Search for the cell housing the specified text and yield its (x, y) center coordinate. 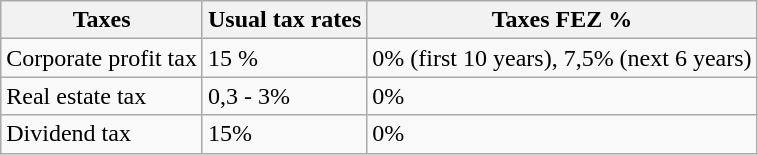
15% (284, 134)
Corporate profit tax (102, 58)
0,3 - 3% (284, 96)
Taxes FEZ % (562, 20)
0% (first 10 years), 7,5% (next 6 years) (562, 58)
Usual tax rates (284, 20)
Real estate tax (102, 96)
Taxes (102, 20)
Dividend tax (102, 134)
15 % (284, 58)
